Capture the cell that displays the provided text and extract its (X, Y) central coordinate. 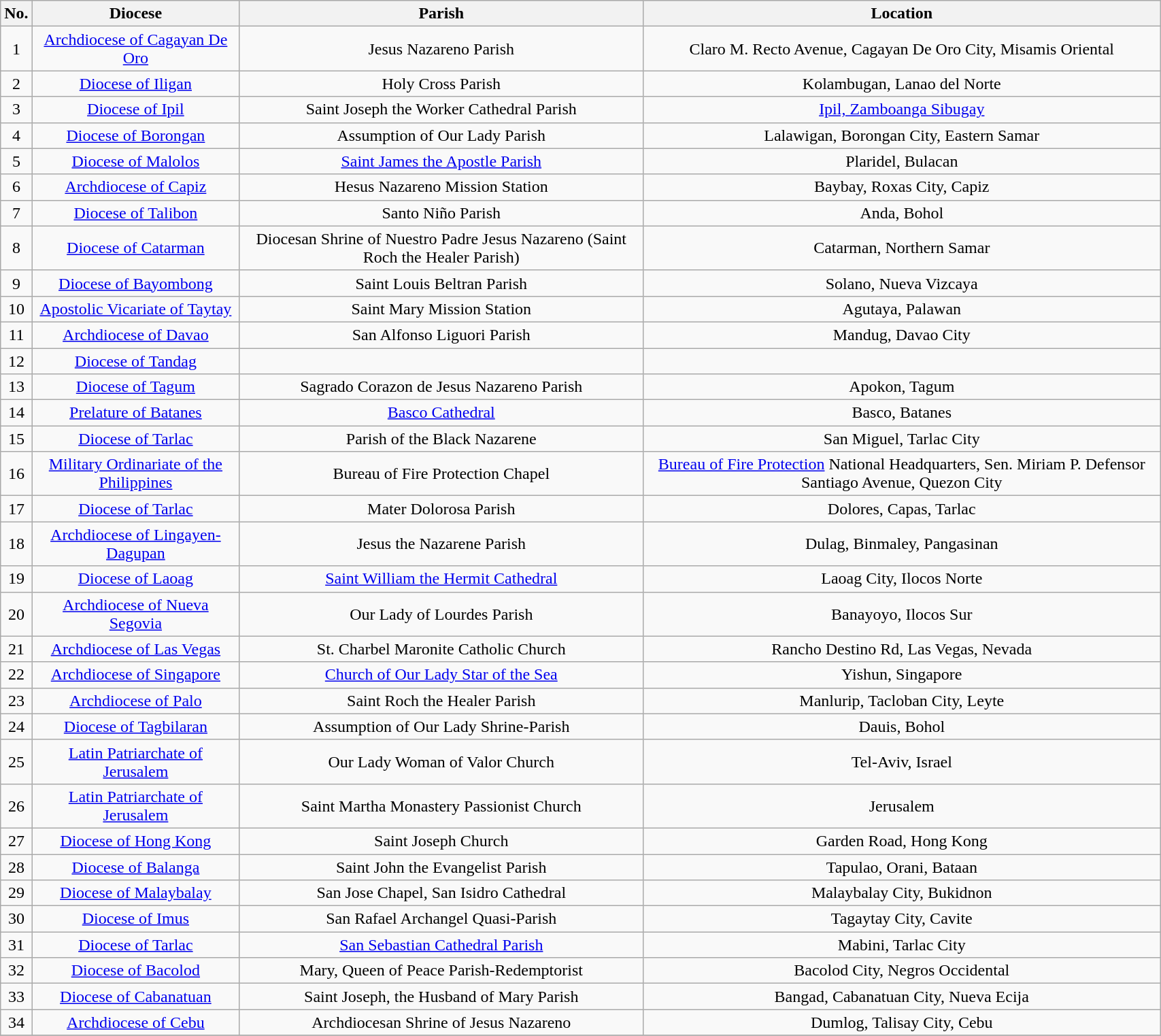
Diocese of Iligan (135, 84)
Saint James the Apostle Parish (441, 161)
Assumption of Our Lady Shrine-Parish (441, 726)
Mabini, Tarlac City (902, 945)
Diocese of Ipil (135, 110)
Diocese of Tagbilaran (135, 726)
Basco Cathedral (441, 413)
18 (16, 544)
2 (16, 84)
Baybay, Roxas City, Capiz (902, 187)
25 (16, 762)
11 (16, 335)
Catarman, Northern Samar (902, 248)
Manlurip, Tacloban City, Leyte (902, 701)
Saint Mary Mission Station (441, 309)
Diocese of Tagum (135, 387)
Diocese of Borongan (135, 135)
Archdiocese of Las Vegas (135, 649)
Diocese of Balanga (135, 867)
13 (16, 387)
Laoag City, Ilocos Norte (902, 579)
20 (16, 614)
Jerusalem (902, 805)
Diocesan Shrine of Nuestro Padre Jesus Nazareno (Saint Roch the Healer Parish) (441, 248)
16 (16, 473)
Banayoyo, Ilocos Sur (902, 614)
Ipil, Zamboanga Sibugay (902, 110)
Diocese of Bayombong (135, 283)
Diocese of Talibon (135, 213)
28 (16, 867)
Diocese of Malolos (135, 161)
Diocese of Tandag (135, 361)
St. Charbel Maronite Catholic Church (441, 649)
Archdiocesan Shrine of Jesus Nazareno (441, 1022)
Lalawigan, Borongan City, Eastern Samar (902, 135)
Diocese (135, 14)
Prelature of Batanes (135, 413)
34 (16, 1022)
Parish of the Black Nazarene (441, 439)
Archdiocese of Capiz (135, 187)
Diocese of Cabanatuan (135, 997)
17 (16, 509)
Plaridel, Bulacan (902, 161)
Jesus the Nazarene Parish (441, 544)
Mandug, Davao City (902, 335)
Dolores, Capas, Tarlac (902, 509)
No. (16, 14)
33 (16, 997)
7 (16, 213)
Archdiocese of Cagayan De Oro (135, 49)
Basco, Batanes (902, 413)
Solano, Nueva Vizcaya (902, 283)
Archdiocese of Palo (135, 701)
Rancho Destino Rd, Las Vegas, Nevada (902, 649)
21 (16, 649)
6 (16, 187)
Saint Martha Monastery Passionist Church (441, 805)
29 (16, 893)
Mary, Queen of Peace Parish-Redemptorist (441, 971)
14 (16, 413)
Saint William the Hermit Cathedral (441, 579)
San Alfonso Liguori Parish (441, 335)
Bacolod City, Negros Occidental (902, 971)
Parish (441, 14)
19 (16, 579)
Dumlog, Talisay City, Cebu (902, 1022)
Bureau of Fire Protection National Headquarters, Sen. Miriam P. Defensor Santiago Avenue, Quezon City (902, 473)
Archdiocese of Davao (135, 335)
Garden Road, Hong Kong (902, 841)
27 (16, 841)
24 (16, 726)
Hesus Nazareno Mission Station (441, 187)
Diocese of Hong Kong (135, 841)
Archdiocese of Nueva Segovia (135, 614)
Saint Roch the Healer Parish (441, 701)
Agutaya, Palawan (902, 309)
9 (16, 283)
Holy Cross Parish (441, 84)
Dauis, Bohol (902, 726)
San Jose Chapel, San Isidro Cathedral (441, 893)
Archdiocese of Singapore (135, 675)
Saint Louis Beltran Parish (441, 283)
Bureau of Fire Protection Chapel (441, 473)
Archdiocese of Lingayen-Dagupan (135, 544)
22 (16, 675)
Diocese of Malaybalay (135, 893)
Kolambugan, Lanao del Norte (902, 84)
Location (902, 14)
Mater Dolorosa Parish (441, 509)
12 (16, 361)
Our Lady Woman of Valor Church (441, 762)
Assumption of Our Lady Parish (441, 135)
Malaybalay City, Bukidnon (902, 893)
Jesus Nazareno Parish (441, 49)
Saint Joseph Church (441, 841)
Saint Joseph, the Husband of Mary Parish (441, 997)
Tel-Aviv, Israel (902, 762)
Diocese of Bacolod (135, 971)
San Miguel, Tarlac City (902, 439)
Yishun, Singapore (902, 675)
1 (16, 49)
Diocese of Imus (135, 919)
31 (16, 945)
Bangad, Cabanatuan City, Nueva Ecija (902, 997)
4 (16, 135)
15 (16, 439)
San Rafael Archangel Quasi-Parish (441, 919)
Apostolic Vicariate of Taytay (135, 309)
Santo Niño Parish (441, 213)
Sagrado Corazon de Jesus Nazareno Parish (441, 387)
10 (16, 309)
Archdiocese of Cebu (135, 1022)
32 (16, 971)
Saint Joseph the Worker Cathedral Parish (441, 110)
5 (16, 161)
Dulag, Binmaley, Pangasinan (902, 544)
Saint John the Evangelist Parish (441, 867)
Anda, Bohol (902, 213)
San Sebastian Cathedral Parish (441, 945)
8 (16, 248)
Apokon, Tagum (902, 387)
Claro M. Recto Avenue, Cagayan De Oro City, Misamis Oriental (902, 49)
Diocese of Laoag (135, 579)
3 (16, 110)
23 (16, 701)
Diocese of Catarman (135, 248)
30 (16, 919)
Church of Our Lady Star of the Sea (441, 675)
26 (16, 805)
Our Lady of Lourdes Parish (441, 614)
Tagaytay City, Cavite (902, 919)
Tapulao, Orani, Bataan (902, 867)
Military Ordinariate of the Philippines (135, 473)
